Scan for the cell matching the given text and deliver its [X, Y] coordinate at center. 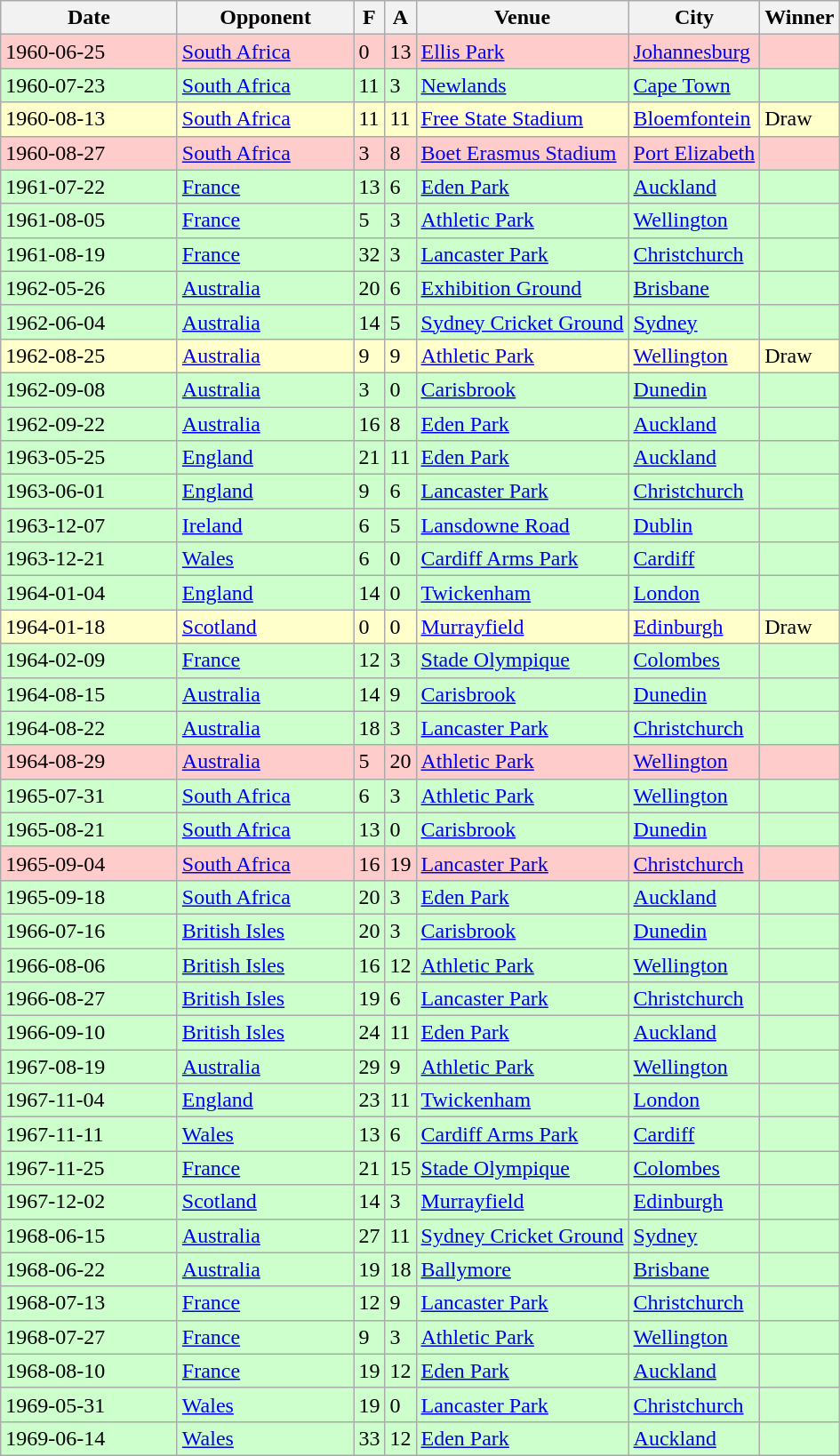
Ellis Park [523, 52]
1962-06-04 [89, 322]
1963-12-07 [89, 525]
Opponent [265, 18]
1962-08-25 [89, 356]
Ballymore [523, 1269]
City [694, 18]
1969-05-31 [89, 1404]
1962-05-26 [89, 288]
Venue [523, 18]
1961-07-22 [89, 187]
1968-07-27 [89, 1337]
1965-09-18 [89, 897]
32 [370, 254]
1965-09-04 [89, 863]
1964-01-04 [89, 593]
1967-11-11 [89, 1134]
1967-11-04 [89, 1100]
Johannesburg [694, 52]
Lansdowne Road [523, 525]
1966-08-27 [89, 999]
1961-08-05 [89, 220]
1967-11-25 [89, 1168]
1962-09-22 [89, 424]
23 [370, 1100]
1963-05-25 [89, 458]
1965-07-31 [89, 796]
1968-06-15 [89, 1236]
1964-08-15 [89, 694]
1968-06-22 [89, 1269]
24 [370, 1033]
1965-08-21 [89, 829]
29 [370, 1067]
Winner [800, 18]
1967-12-02 [89, 1202]
1963-06-01 [89, 492]
1960-08-27 [89, 153]
1962-09-08 [89, 389]
Exhibition Ground [523, 288]
1964-02-09 [89, 660]
Ireland [265, 525]
27 [370, 1236]
1969-06-14 [89, 1438]
Cape Town [694, 85]
1964-01-18 [89, 627]
Newlands [523, 85]
1960-07-23 [89, 85]
1967-08-19 [89, 1067]
A [400, 18]
33 [370, 1438]
1964-08-22 [89, 728]
Free State Stadium [523, 119]
1960-06-25 [89, 52]
1968-08-10 [89, 1371]
F [370, 18]
1966-07-16 [89, 931]
1963-12-21 [89, 559]
15 [400, 1168]
Port Elizabeth [694, 153]
Boet Erasmus Stadium [523, 153]
1968-07-13 [89, 1303]
1961-08-19 [89, 254]
1966-09-10 [89, 1033]
1966-08-06 [89, 964]
1960-08-13 [89, 119]
Bloemfontein [694, 119]
Dublin [694, 525]
1964-08-29 [89, 762]
Date [89, 18]
